From the cell containing the given text, extract its center point as [x, y] coordinate. 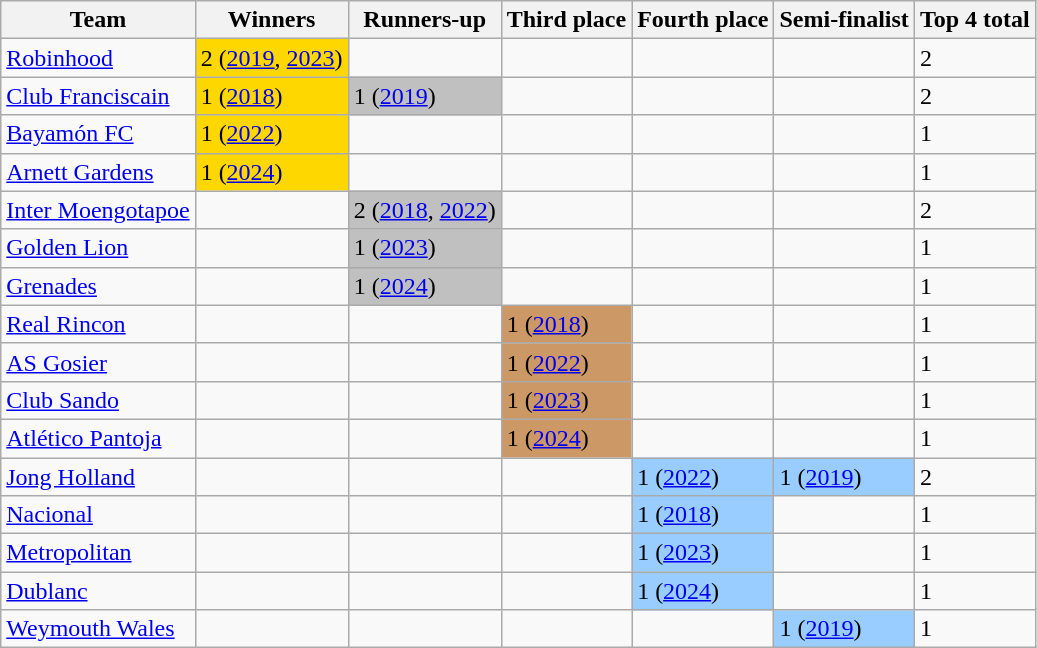
Golden Lion [98, 248]
Real Rincon [98, 324]
Bayamón FC [98, 134]
Arnett Gardens [98, 172]
Team [98, 20]
Club Sando [98, 400]
Fourth place [703, 20]
Winners [272, 20]
Semi-finalist [844, 20]
Robinhood [98, 58]
Weymouth Wales [98, 629]
AS Gosier [98, 362]
Club Franciscain [98, 96]
Nacional [98, 515]
Top 4 total [974, 20]
2 (2019, 2023) [272, 58]
Grenades [98, 286]
Inter Moengotapoe [98, 210]
Jong Holland [98, 477]
Dublanc [98, 591]
Metropolitan [98, 553]
Atlético Pantoja [98, 438]
Third place [566, 20]
Runners-up [424, 20]
2 (2018, 2022) [424, 210]
